For the text-containing cell, return its midpoint in [X, Y] coordinate format. 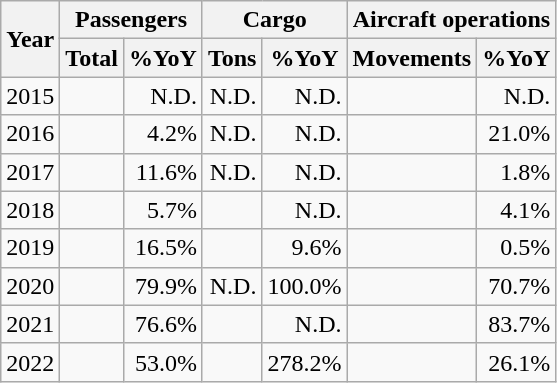
76.6% [162, 324]
1.8% [516, 172]
Cargo [274, 20]
100.0% [304, 286]
0.5% [516, 248]
53.0% [162, 362]
70.7% [516, 286]
Year [30, 39]
83.7% [516, 324]
Tons [232, 58]
4.1% [516, 210]
Movements [412, 58]
2018 [30, 210]
2020 [30, 286]
21.0% [516, 134]
2017 [30, 172]
16.5% [162, 248]
Aircraft operations [452, 20]
2016 [30, 134]
5.7% [162, 210]
4.2% [162, 134]
2022 [30, 362]
278.2% [304, 362]
9.6% [304, 248]
Passengers [132, 20]
Total [92, 58]
26.1% [516, 362]
2019 [30, 248]
2015 [30, 96]
11.6% [162, 172]
79.9% [162, 286]
2021 [30, 324]
